Capture the cell that displays the provided text and extract its (X, Y) central coordinate. 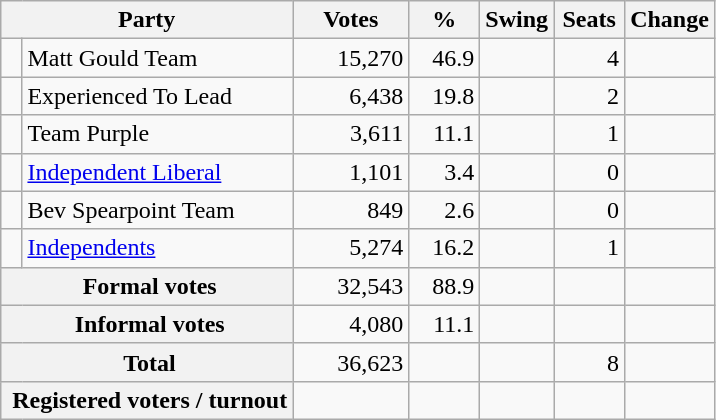
19.8 (444, 96)
% (444, 20)
Total (147, 362)
849 (351, 210)
6,438 (351, 96)
88.9 (444, 286)
4 (590, 58)
Seats (590, 20)
2.6 (444, 210)
Swing (517, 20)
Formal votes (147, 286)
Change (670, 20)
Votes (351, 20)
Matt Gould Team (158, 58)
3,611 (351, 134)
3.4 (444, 172)
1,101 (351, 172)
Bev Spearpoint Team (158, 210)
32,543 (351, 286)
Informal votes (147, 324)
Registered voters / turnout (147, 400)
2 (590, 96)
5,274 (351, 248)
46.9 (444, 58)
Party (147, 20)
Independent Liberal (158, 172)
16.2 (444, 248)
Team Purple (158, 134)
36,623 (351, 362)
Independents (158, 248)
15,270 (351, 58)
Experienced To Lead (158, 96)
4,080 (351, 324)
8 (590, 362)
